Locate the cell with the specified text and output its (X, Y) center coordinate. 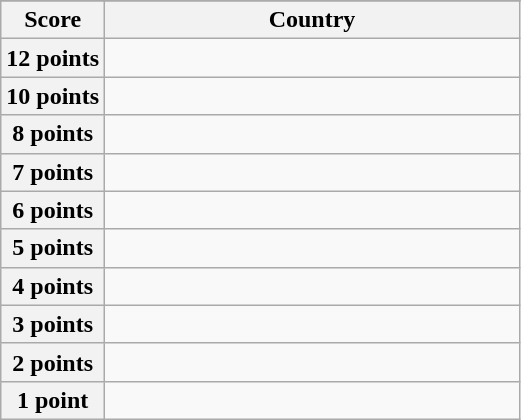
5 points (53, 248)
3 points (53, 324)
1 point (53, 400)
6 points (53, 210)
2 points (53, 362)
10 points (53, 96)
12 points (53, 58)
Score (53, 20)
Country (312, 20)
4 points (53, 286)
8 points (53, 134)
7 points (53, 172)
